Provide the (x, y) coordinate of the cell's center where the given text is located.  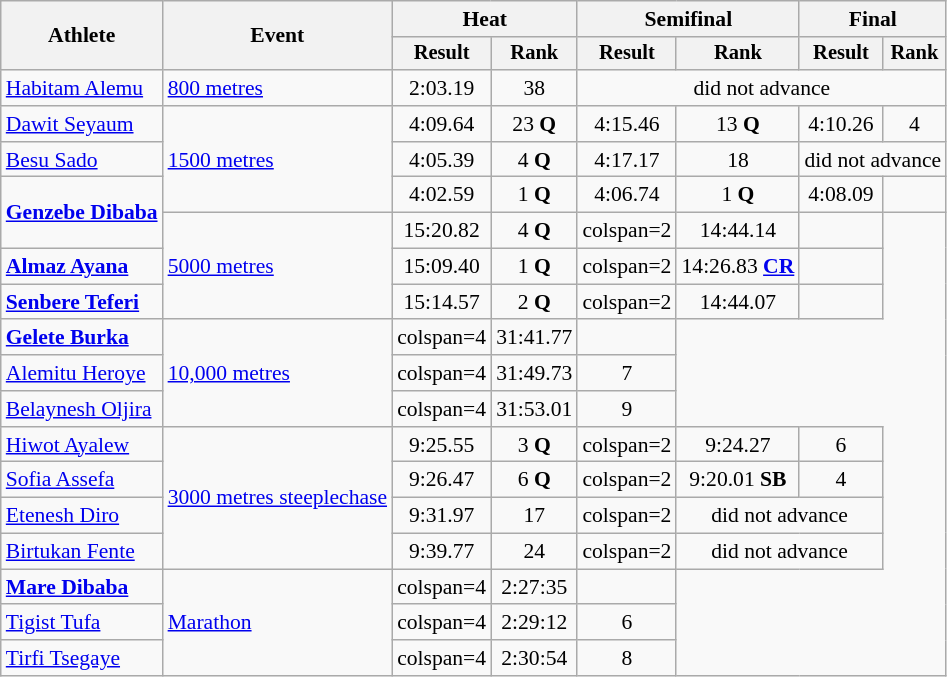
4:15.46 (626, 124)
15:09.40 (442, 267)
4:05.39 (442, 160)
3000 metres steeplechase (278, 498)
17 (534, 516)
10,000 metres (278, 374)
9:31.97 (442, 516)
9 (626, 409)
Hiwot Ayalew (82, 445)
Birtukan Fente (82, 552)
4:02.59 (442, 195)
Semifinal (688, 19)
24 (534, 552)
9:20.01 SB (738, 480)
6 Q (534, 480)
2:27:35 (534, 587)
Heat (484, 19)
14:44.07 (738, 302)
Dawit Seyaum (82, 124)
4:09.64 (442, 124)
18 (738, 160)
Event (278, 36)
Marathon (278, 622)
15:14.57 (442, 302)
14:44.14 (738, 231)
9:39.77 (442, 552)
8 (626, 658)
Sofia Assefa (82, 480)
31:49.73 (534, 373)
2:03.19 (442, 88)
Alemitu Heroye (82, 373)
Mare Dibaba (82, 587)
Gelete Burka (82, 338)
9:25.55 (442, 445)
Final (872, 19)
Senbere Teferi (82, 302)
Besu Sado (82, 160)
13 Q (738, 124)
Belaynesh Oljira (82, 409)
1500 metres (278, 160)
15:20.82 (442, 231)
Athlete (82, 36)
4:08.09 (840, 195)
9:26.47 (442, 480)
23 Q (534, 124)
31:41.77 (534, 338)
Genzebe Dibaba (82, 212)
4:06.74 (626, 195)
2 Q (534, 302)
4:10.26 (840, 124)
2:29:12 (534, 623)
4:17.17 (626, 160)
9:24.27 (738, 445)
Etenesh Diro (82, 516)
Tigist Tufa (82, 623)
7 (626, 373)
800 metres (278, 88)
38 (534, 88)
31:53.01 (534, 409)
3 Q (534, 445)
Habitam Alemu (82, 88)
2:30:54 (534, 658)
Tirfi Tsegaye (82, 658)
5000 metres (278, 266)
14:26.83 CR (738, 267)
Almaz Ayana (82, 267)
